Extract the (x, y) coordinate from the center of the cell holding the provided text.  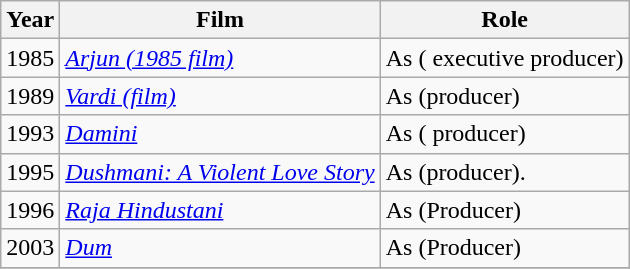
Damini (220, 134)
Film (220, 20)
As ( executive producer) (504, 58)
Dushmani: A Violent Love Story (220, 172)
Role (504, 20)
Year (30, 20)
1993 (30, 134)
1996 (30, 210)
Vardi (film) (220, 96)
Raja Hindustani (220, 210)
As (producer). (504, 172)
1995 (30, 172)
Arjun (1985 film) (220, 58)
1989 (30, 96)
2003 (30, 248)
As (producer) (504, 96)
1985 (30, 58)
As ( producer) (504, 134)
Dum (220, 248)
